Search for the cell housing the specified text and yield its [x, y] center coordinate. 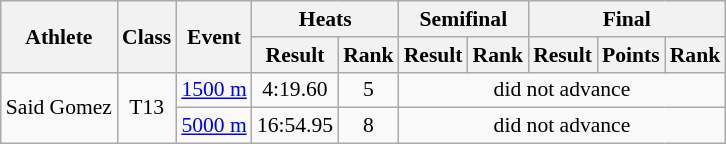
Class [146, 36]
4:19.60 [295, 90]
5000 m [214, 126]
Event [214, 36]
16:54.95 [295, 126]
8 [368, 126]
Semifinal [464, 19]
Said Gomez [59, 108]
Final [626, 19]
5 [368, 90]
1500 m [214, 90]
T13 [146, 108]
Athlete [59, 36]
Points [631, 55]
Heats [326, 19]
